Return (X, Y) of the center of cell containing provided text 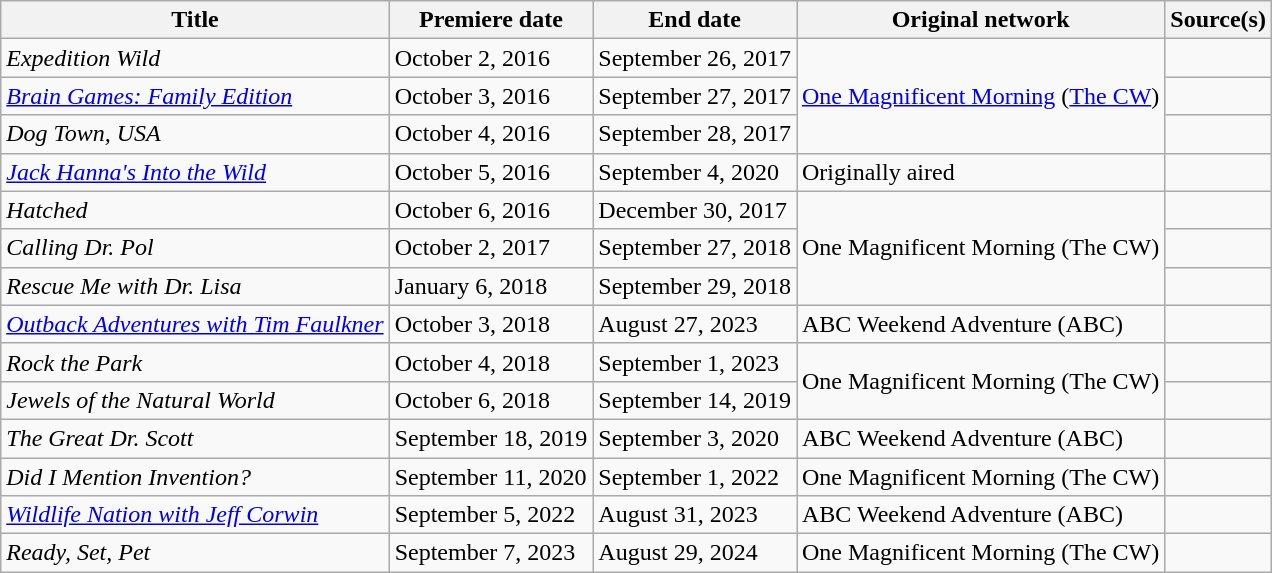
December 30, 2017 (695, 210)
The Great Dr. Scott (195, 438)
Rock the Park (195, 362)
Expedition Wild (195, 58)
September 1, 2023 (695, 362)
Originally aired (980, 172)
October 3, 2018 (491, 324)
October 5, 2016 (491, 172)
October 6, 2018 (491, 400)
September 1, 2022 (695, 477)
September 29, 2018 (695, 286)
September 11, 2020 (491, 477)
Calling Dr. Pol (195, 248)
End date (695, 20)
Original network (980, 20)
January 6, 2018 (491, 286)
Title (195, 20)
September 27, 2017 (695, 96)
September 18, 2019 (491, 438)
September 7, 2023 (491, 553)
October 6, 2016 (491, 210)
October 3, 2016 (491, 96)
September 26, 2017 (695, 58)
October 4, 2018 (491, 362)
August 31, 2023 (695, 515)
Wildlife Nation with Jeff Corwin (195, 515)
Brain Games: Family Edition (195, 96)
Hatched (195, 210)
October 2, 2016 (491, 58)
Ready, Set, Pet (195, 553)
Jack Hanna's Into the Wild (195, 172)
Rescue Me with Dr. Lisa (195, 286)
September 27, 2018 (695, 248)
September 14, 2019 (695, 400)
October 4, 2016 (491, 134)
September 3, 2020 (695, 438)
Source(s) (1218, 20)
October 2, 2017 (491, 248)
September 5, 2022 (491, 515)
September 28, 2017 (695, 134)
Dog Town, USA (195, 134)
September 4, 2020 (695, 172)
Did I Mention Invention? (195, 477)
August 29, 2024 (695, 553)
Jewels of the Natural World (195, 400)
Outback Adventures with Tim Faulkner (195, 324)
August 27, 2023 (695, 324)
Premiere date (491, 20)
